Extract the (X, Y) coordinate from the center of the cell holding the provided text.  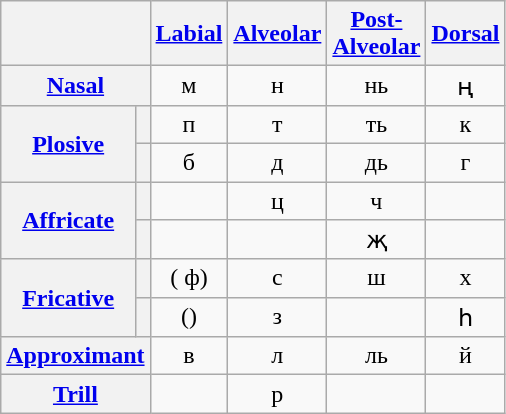
Alveolar (278, 34)
Labial (189, 34)
дь (376, 162)
г (466, 162)
Dorsal (466, 34)
к (466, 124)
с (278, 278)
п (189, 124)
й (466, 356)
в (189, 356)
Fricative (68, 298)
ц (278, 201)
ң (466, 86)
т (278, 124)
Nasal (76, 86)
н (278, 86)
х (466, 278)
ть (376, 124)
л (278, 356)
ль (376, 356)
Post-Alveolar (376, 34)
Affricate (68, 221)
( ф) (189, 278)
р (278, 394)
Plosive (68, 143)
м (189, 86)
б (189, 162)
нь (376, 86)
з (278, 317)
Trill (76, 394)
ч (376, 201)
һ (466, 317)
ш (376, 278)
() (189, 317)
д (278, 162)
Approximant (76, 356)
җ (376, 240)
